Return [X, Y] of the center of cell containing provided text 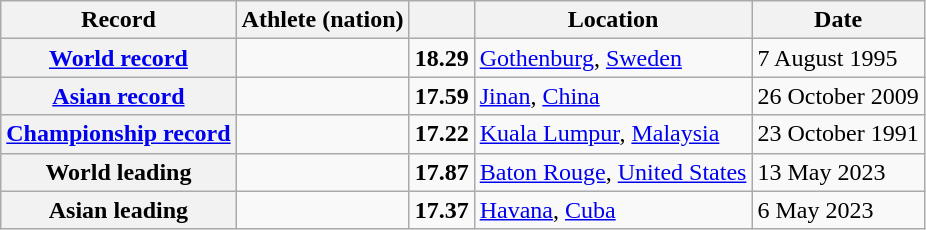
Asian leading [118, 210]
Kuala Lumpur, Malaysia [613, 134]
Havana, Cuba [613, 210]
6 May 2023 [838, 210]
Athlete (nation) [322, 20]
17.87 [442, 172]
World leading [118, 172]
26 October 2009 [838, 96]
Date [838, 20]
Jinan, China [613, 96]
Baton Rouge, United States [613, 172]
World record [118, 58]
Championship record [118, 134]
Location [613, 20]
23 October 1991 [838, 134]
Record [118, 20]
13 May 2023 [838, 172]
Gothenburg, Sweden [613, 58]
17.22 [442, 134]
17.59 [442, 96]
7 August 1995 [838, 58]
17.37 [442, 210]
Asian record [118, 96]
18.29 [442, 58]
